Scan for the cell matching the given text and deliver its (X, Y) coordinate at center. 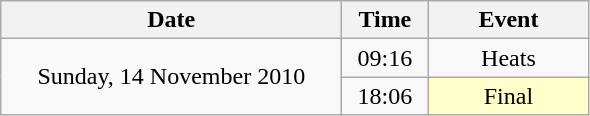
Final (508, 96)
Heats (508, 58)
Sunday, 14 November 2010 (172, 77)
Date (172, 20)
Time (385, 20)
09:16 (385, 58)
Event (508, 20)
18:06 (385, 96)
